Extract the [X, Y] coordinate from the center of the cell holding the provided text.  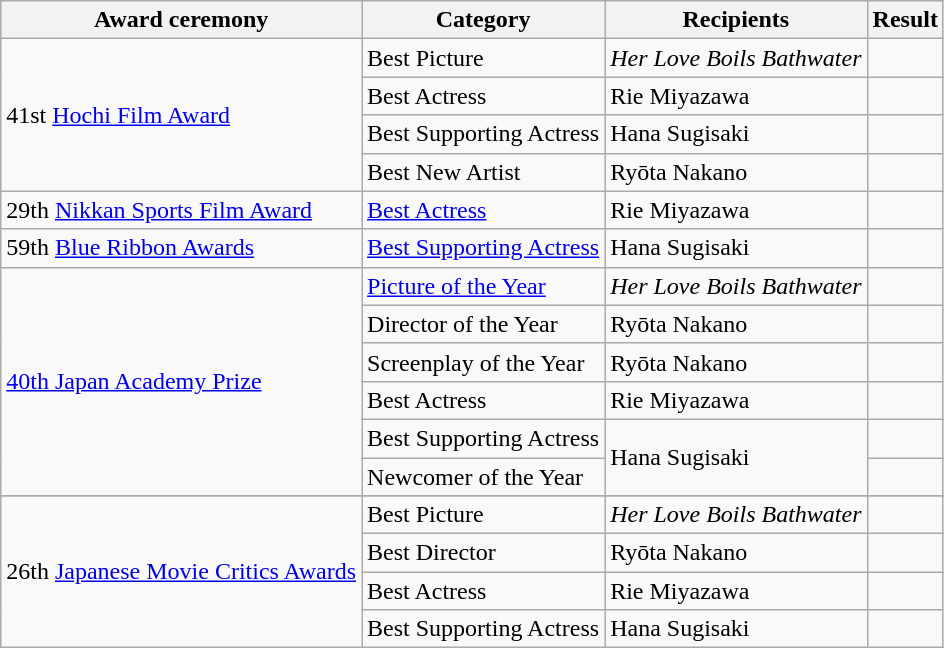
40th Japan Academy Prize [182, 381]
Newcomer of the Year [484, 477]
Category [484, 20]
29th Nikkan Sports Film Award [182, 210]
Director of the Year [484, 324]
59th Blue Ribbon Awards [182, 248]
Screenplay of the Year [484, 362]
41st Hochi Film Award [182, 115]
Best New Artist [484, 172]
26th Japanese Movie Critics Awards [182, 572]
Award ceremony [182, 20]
Best Director [484, 553]
Picture of the Year [484, 286]
Result [905, 20]
Recipients [736, 20]
